From the cell containing the given text, extract its center point as [X, Y] coordinate. 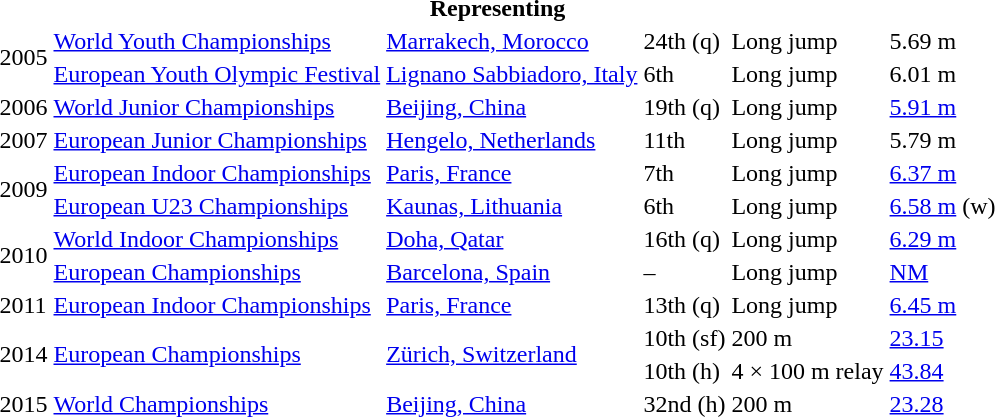
– [684, 272]
24th (q) [684, 41]
Beijing, China [512, 107]
11th [684, 140]
16th (q) [684, 239]
World Youth Championships [217, 41]
10th (h) [684, 371]
Kaunas, Lithuania [512, 206]
200 m [808, 338]
Lignano Sabbiadoro, Italy [512, 74]
European Youth Olympic Festival [217, 74]
4 × 100 m relay [808, 371]
European Junior Championships [217, 140]
7th [684, 173]
10th (sf) [684, 338]
Zürich, Switzerland [512, 354]
World Indoor Championships [217, 239]
13th (q) [684, 305]
Barcelona, Spain [512, 272]
World Junior Championships [217, 107]
Marrakech, Morocco [512, 41]
Hengelo, Netherlands [512, 140]
19th (q) [684, 107]
European U23 Championships [217, 206]
Doha, Qatar [512, 239]
